Determine the [X, Y] coordinate at the center of the cell enclosing the given text.  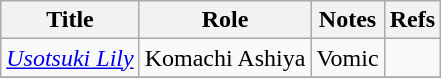
Komachi Ashiya [225, 58]
Vomic [348, 58]
Title [70, 20]
Refs [412, 20]
Role [225, 20]
Notes [348, 20]
Usotsuki Lily [70, 58]
